Output the (X, Y) coordinate of the center of the cell containing the given text.  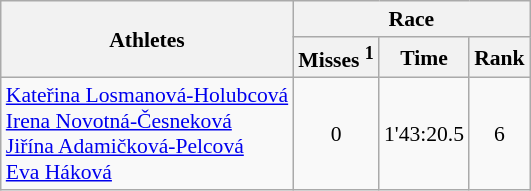
Athletes (147, 40)
Race (411, 19)
Kateřina Losmanová-HolubcováIrena Novotná-ČesnekováJiřína Adamičková-PelcováEva Háková (147, 134)
Rank (500, 58)
1'43:20.5 (424, 134)
0 (336, 134)
6 (500, 134)
Misses 1 (336, 58)
Time (424, 58)
